Determine the [X, Y] coordinate at the center of the cell enclosing the given text.  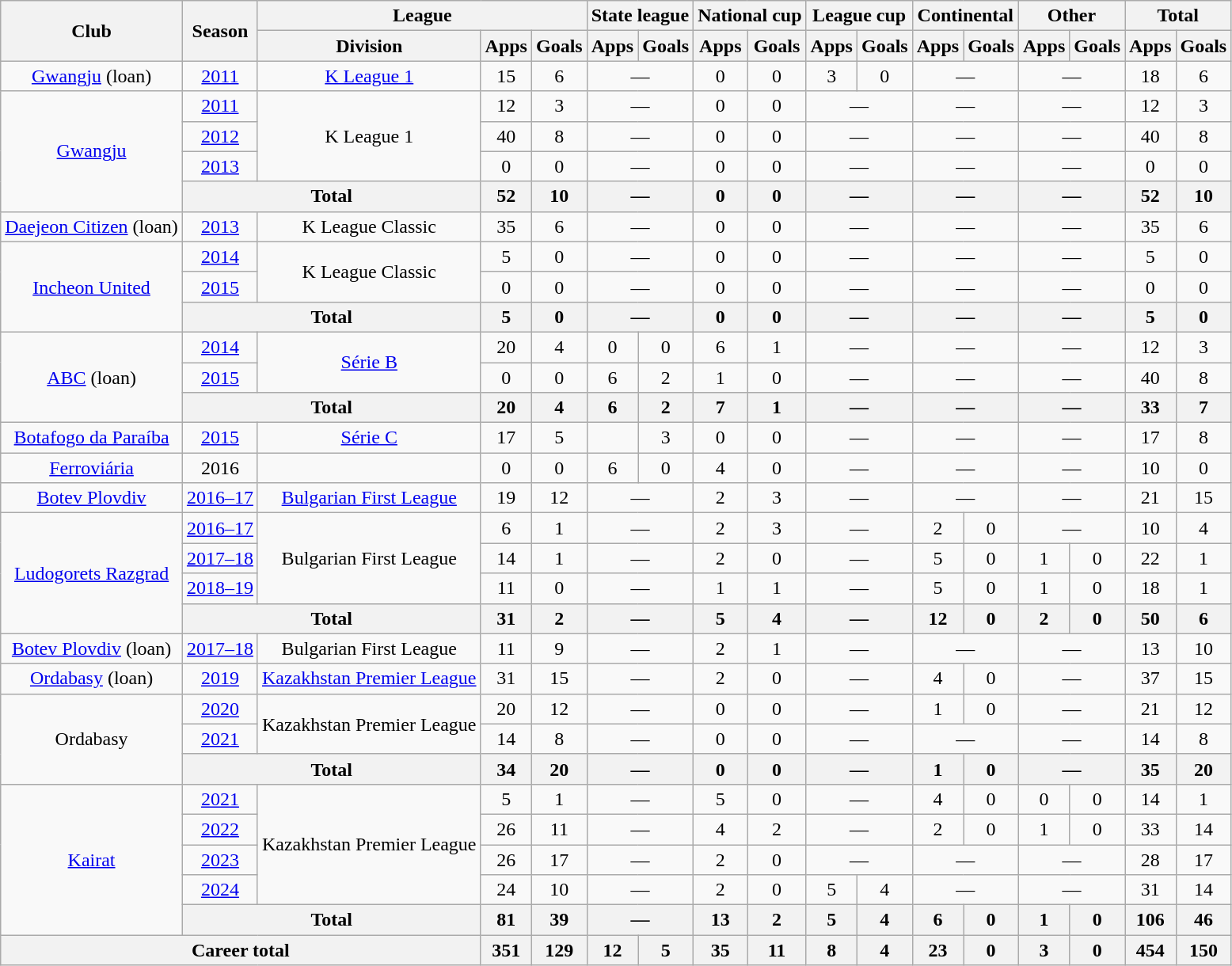
129 [559, 950]
46 [1203, 920]
Division [369, 46]
2012 [220, 136]
2018–19 [220, 588]
351 [506, 950]
2020 [220, 709]
State league [640, 16]
Botev Plovdiv [92, 498]
23 [937, 950]
ABC (loan) [92, 377]
Série C [369, 438]
50 [1150, 618]
34 [506, 769]
Ferroviária [92, 468]
National cup [750, 16]
81 [506, 920]
39 [559, 920]
28 [1150, 859]
2019 [220, 679]
Season [220, 31]
League [422, 16]
Incheon United [92, 287]
22 [1150, 558]
Gwangju [92, 151]
150 [1203, 950]
Daejeon Citizen (loan) [92, 226]
Botafogo da Paraíba [92, 438]
454 [1150, 950]
Other [1071, 16]
League cup [859, 16]
Continental [965, 16]
2016 [220, 468]
2023 [220, 859]
Botev Plovdiv (loan) [92, 648]
2024 [220, 890]
37 [1150, 679]
Career total [241, 950]
9 [559, 648]
Gwangju (loan) [92, 76]
106 [1150, 920]
Club [92, 31]
24 [506, 890]
Ordabasy [92, 739]
19 [506, 498]
Ordabasy (loan) [92, 679]
Ludogorets Razgrad [92, 573]
2022 [220, 829]
Série B [369, 362]
Kairat [92, 859]
